Pinpoint the cell where the given text exists, returning its (x, y) midpoint coordinate. 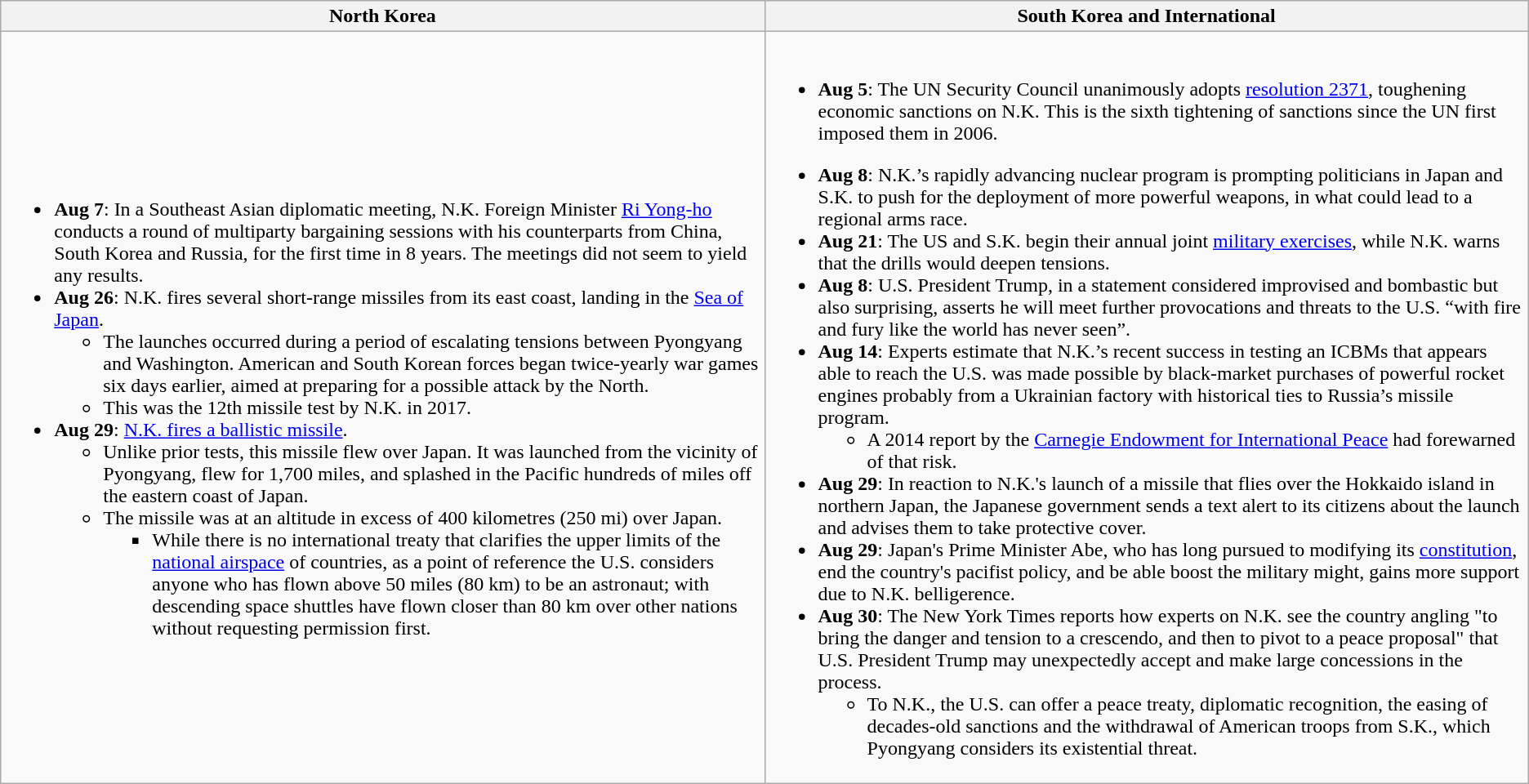
North Korea (382, 16)
South Korea and International (1147, 16)
